Find where the given text appears and provide that cell's center as (x, y) coordinate. 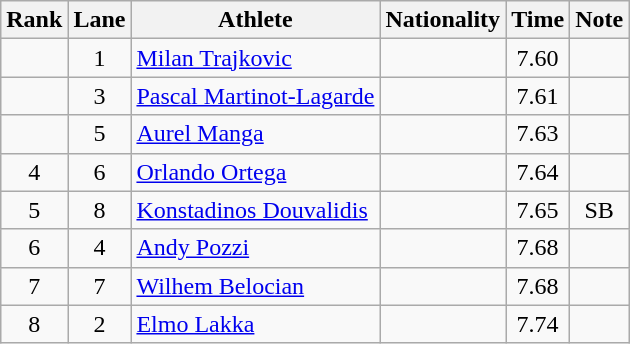
Orlando Ortega (256, 172)
7.74 (538, 324)
Rank (34, 20)
Note (600, 20)
Nationality (443, 20)
Athlete (256, 20)
Pascal Martinot-Lagarde (256, 96)
Konstadinos Douvalidis (256, 210)
Time (538, 20)
7.63 (538, 134)
Wilhem Belocian (256, 286)
1 (100, 58)
7.64 (538, 172)
Elmo Lakka (256, 324)
Andy Pozzi (256, 248)
Milan Trajkovic (256, 58)
7.61 (538, 96)
Lane (100, 20)
SB (600, 210)
7.60 (538, 58)
2 (100, 324)
3 (100, 96)
Aurel Manga (256, 134)
7.65 (538, 210)
